Return (x, y) of the center of cell containing provided text 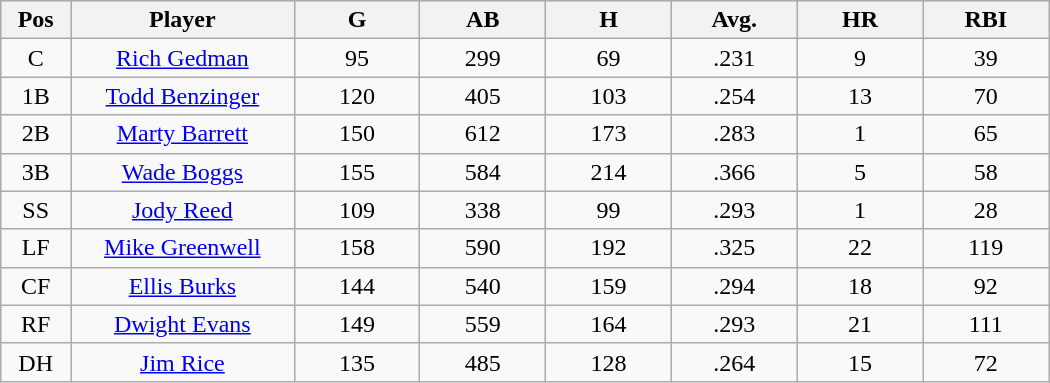
18 (860, 286)
150 (357, 134)
13 (860, 96)
.254 (734, 96)
173 (609, 134)
Rich Gedman (183, 58)
Jody Reed (183, 210)
DH (36, 362)
15 (860, 362)
155 (357, 172)
109 (357, 210)
9 (860, 58)
405 (483, 96)
.366 (734, 172)
.264 (734, 362)
164 (609, 324)
RF (36, 324)
92 (986, 286)
584 (483, 172)
AB (483, 20)
39 (986, 58)
21 (860, 324)
H (609, 20)
128 (609, 362)
RBI (986, 20)
.294 (734, 286)
192 (609, 248)
C (36, 58)
Dwight Evans (183, 324)
159 (609, 286)
72 (986, 362)
Pos (36, 20)
158 (357, 248)
Player (183, 20)
299 (483, 58)
Wade Boggs (183, 172)
612 (483, 134)
Avg. (734, 20)
5 (860, 172)
1B (36, 96)
SS (36, 210)
559 (483, 324)
Todd Benzinger (183, 96)
.325 (734, 248)
Jim Rice (183, 362)
65 (986, 134)
Ellis Burks (183, 286)
HR (860, 20)
338 (483, 210)
540 (483, 286)
28 (986, 210)
144 (357, 286)
111 (986, 324)
22 (860, 248)
G (357, 20)
103 (609, 96)
120 (357, 96)
.283 (734, 134)
3B (36, 172)
.231 (734, 58)
214 (609, 172)
70 (986, 96)
485 (483, 362)
99 (609, 210)
135 (357, 362)
Mike Greenwell (183, 248)
58 (986, 172)
119 (986, 248)
149 (357, 324)
LF (36, 248)
69 (609, 58)
590 (483, 248)
Marty Barrett (183, 134)
CF (36, 286)
95 (357, 58)
2B (36, 134)
